Determine the (x, y) coordinate at the center of the cell enclosing the given text.  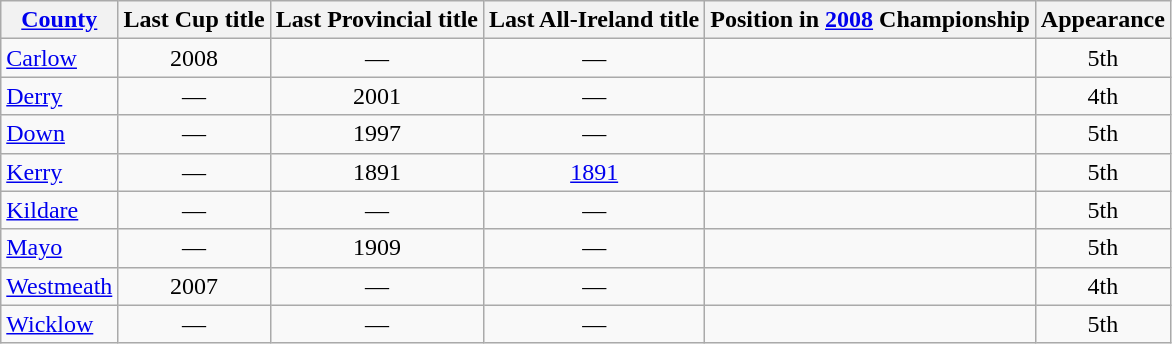
Last Cup title (194, 20)
Derry (60, 96)
Kildare (60, 210)
Mayo (60, 248)
Westmeath (60, 286)
Down (60, 134)
County (60, 20)
1909 (376, 248)
2007 (194, 286)
1997 (376, 134)
Position in 2008 Championship (870, 20)
2001 (376, 96)
Kerry (60, 172)
Carlow (60, 58)
Appearance (1102, 20)
Last Provincial title (376, 20)
Last All-Ireland title (594, 20)
2008 (194, 58)
Wicklow (60, 324)
